Find where the given text appears and provide that cell's center as (X, Y) coordinate. 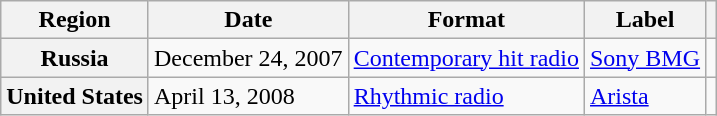
Contemporary hit radio (466, 58)
December 24, 2007 (248, 58)
April 13, 2008 (248, 96)
Label (644, 20)
Date (248, 20)
Rhythmic radio (466, 96)
Sony BMG (644, 58)
Format (466, 20)
Arista (644, 96)
Region (75, 20)
Russia (75, 58)
United States (75, 96)
